From the cell containing the given text, extract its center point as (x, y) coordinate. 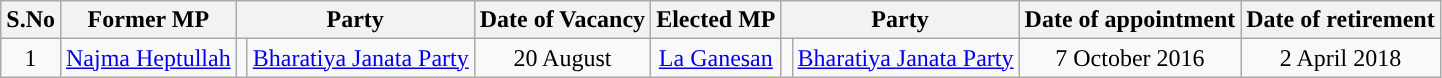
Former MP (148, 20)
Date of Vacancy (562, 20)
La Ganesan (716, 58)
7 October 2016 (1130, 58)
Date of appointment (1130, 20)
Date of retirement (1340, 20)
2 April 2018 (1340, 58)
20 August (562, 58)
Elected MP (716, 20)
Najma Heptullah (148, 58)
1 (31, 58)
S.No (31, 20)
